For the text-containing cell, return its midpoint in (x, y) coordinate format. 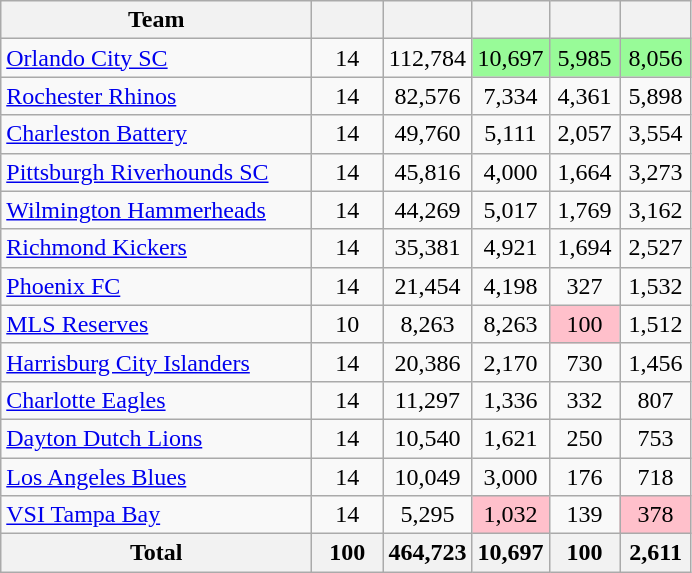
1,621 (510, 438)
MLS Reserves (156, 324)
49,760 (428, 134)
44,269 (428, 210)
5,898 (656, 96)
82,576 (428, 96)
5,111 (510, 134)
2,057 (584, 134)
Phoenix FC (156, 286)
Team (156, 20)
730 (584, 362)
1,336 (510, 400)
4,361 (584, 96)
Harrisburg City Islanders (156, 362)
1,532 (656, 286)
45,816 (428, 172)
7,334 (510, 96)
21,454 (428, 286)
4,198 (510, 286)
807 (656, 400)
378 (656, 515)
327 (584, 286)
3,273 (656, 172)
Charleston Battery (156, 134)
35,381 (428, 248)
3,000 (510, 477)
464,723 (428, 553)
3,162 (656, 210)
Orlando City SC (156, 58)
753 (656, 438)
139 (584, 515)
Charlotte Eagles (156, 400)
11,297 (428, 400)
5,985 (584, 58)
Pittsburgh Riverhounds SC (156, 172)
1,769 (584, 210)
1,512 (656, 324)
8,056 (656, 58)
2,611 (656, 553)
Richmond Kickers (156, 248)
1,456 (656, 362)
Los Angeles Blues (156, 477)
Wilmington Hammerheads (156, 210)
2,170 (510, 362)
10 (348, 324)
3,554 (656, 134)
718 (656, 477)
250 (584, 438)
Total (156, 553)
10,540 (428, 438)
10,049 (428, 477)
Rochester Rhinos (156, 96)
1,664 (584, 172)
Dayton Dutch Lions (156, 438)
VSI Tampa Bay (156, 515)
5,295 (428, 515)
1,694 (584, 248)
1,032 (510, 515)
4,921 (510, 248)
2,527 (656, 248)
112,784 (428, 58)
20,386 (428, 362)
176 (584, 477)
5,017 (510, 210)
332 (584, 400)
4,000 (510, 172)
